Output the (x, y) coordinate of the center of the cell containing the given text.  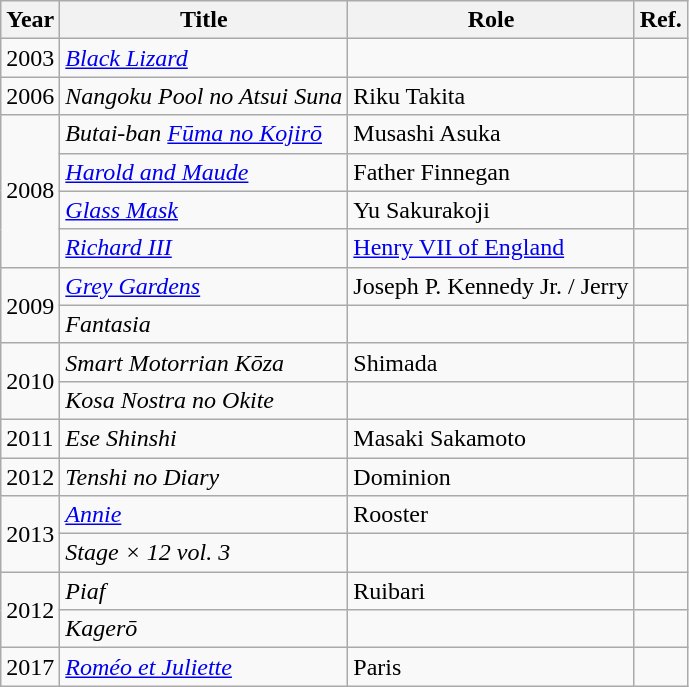
Butai-ban Fūma no Kojirō (204, 134)
Riku Takita (491, 96)
Kosa Nostra no Okite (204, 400)
Grey Gardens (204, 286)
Title (204, 20)
Henry VII of England (491, 248)
Richard III (204, 248)
Ref. (660, 20)
2009 (30, 305)
Joseph P. Kennedy Jr. / Jerry (491, 286)
2008 (30, 191)
Tenshi no Diary (204, 477)
Shimada (491, 362)
2011 (30, 438)
Stage × 12 vol. 3 (204, 553)
Rooster (491, 515)
2010 (30, 381)
Paris (491, 667)
Nangoku Pool no Atsui Suna (204, 96)
Masaki Sakamoto (491, 438)
Father Finnegan (491, 172)
Dominion (491, 477)
Piaf (204, 591)
Fantasia (204, 324)
Yu Sakurakoji (491, 210)
2017 (30, 667)
Kagerō (204, 629)
Ese Shinshi (204, 438)
Roméo et Juliette (204, 667)
Smart Motorrian Kōza (204, 362)
2013 (30, 534)
Year (30, 20)
2006 (30, 96)
Glass Mask (204, 210)
2003 (30, 58)
Ruibari (491, 591)
Harold and Maude (204, 172)
Black Lizard (204, 58)
Musashi Asuka (491, 134)
Role (491, 20)
Annie (204, 515)
